Pinpoint the cell where the given text exists, returning its (X, Y) midpoint coordinate. 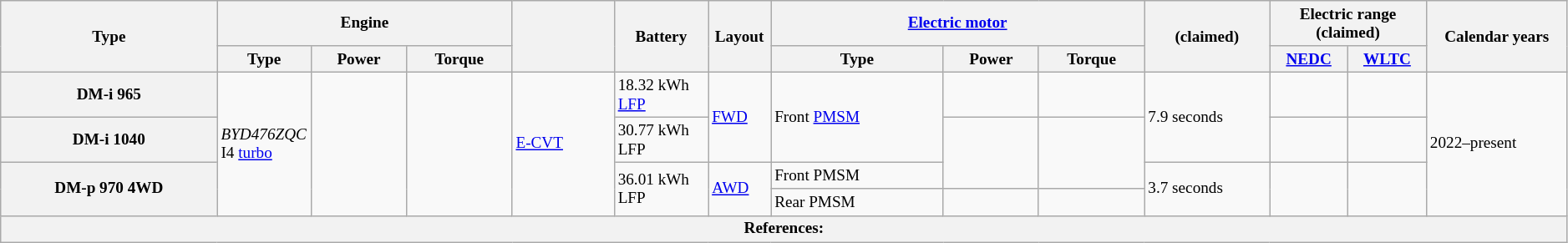
DM-i 1040 (109, 139)
18.32 kWh LFP (661, 94)
Electric motor (957, 23)
References: (784, 229)
E-CVT (563, 144)
Layout (740, 37)
Rear PMSM (857, 202)
AWD (740, 189)
Electric range (claimed) (1348, 23)
7.9 seconds (1207, 117)
(claimed) (1207, 37)
FWD (740, 117)
30.77 kWh LFP (661, 139)
DM-i 965 (109, 94)
3.7 seconds (1207, 189)
WLTC (1388, 59)
NEDC (1309, 59)
BYD476ZQC I4 turbo (264, 144)
DM-p 970 4WD (109, 189)
Engine (364, 23)
36.01 kWh LFP (661, 189)
Calendar years (1497, 37)
2022–present (1497, 144)
Battery (661, 37)
